From the cell containing the given text, extract its center point as [x, y] coordinate. 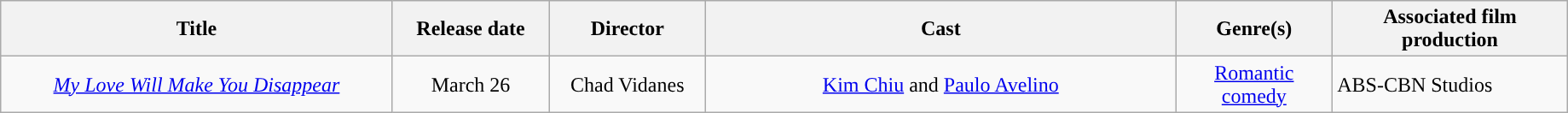
Kim Chiu and Paulo Avelino [941, 84]
Romantic comedy [1254, 84]
My Love Will Make You Disappear [196, 84]
Associated film production [1450, 29]
March 26 [471, 84]
Genre(s) [1254, 29]
Cast [941, 29]
Chad Vidanes [628, 84]
Director [628, 29]
Title [196, 29]
Release date [471, 29]
ABS-CBN Studios [1450, 84]
